Return the [x, y] coordinate for the center point of the cell that contains the specified text.  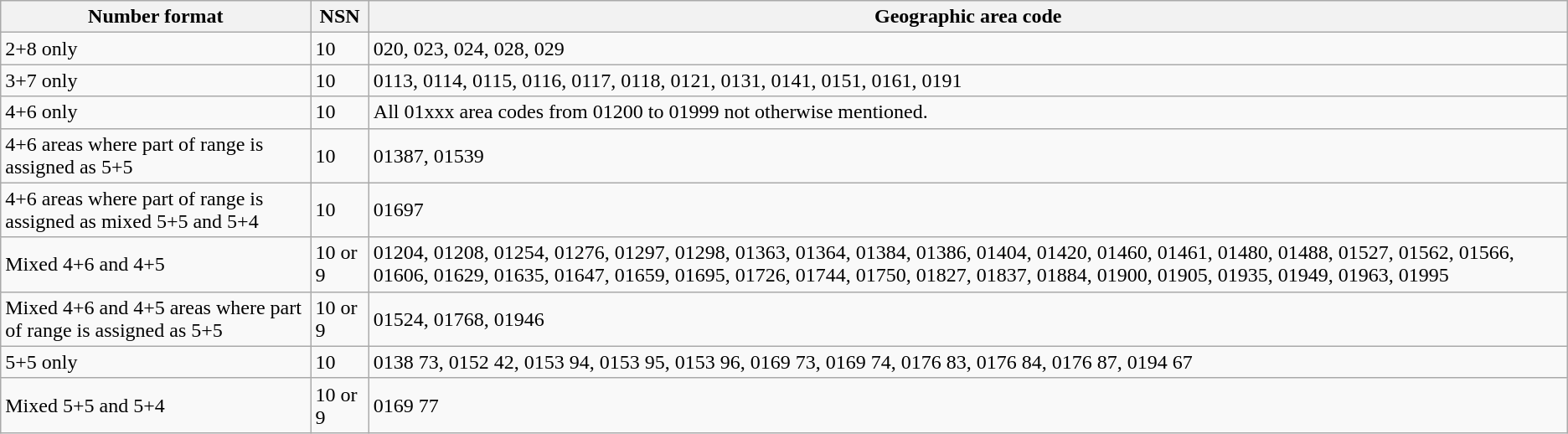
020, 023, 024, 028, 029 [968, 49]
01524, 01768, 01946 [968, 318]
4+6 areas where part of range is assigned as mixed 5+5 and 5+4 [156, 209]
4+6 areas where part of range is assigned as 5+5 [156, 156]
Mixed 4+6 and 4+5 areas where part of range is assigned as 5+5 [156, 318]
Mixed 5+5 and 5+4 [156, 406]
NSN [340, 17]
Geographic area code [968, 17]
0113, 0114, 0115, 0116, 0117, 0118, 0121, 0131, 0141, 0151, 0161, 0191 [968, 80]
Number format [156, 17]
3+7 only [156, 80]
4+6 only [156, 112]
0169 77 [968, 406]
5+5 only [156, 362]
Mixed 4+6 and 4+5 [156, 265]
01697 [968, 209]
All 01xxx area codes from 01200 to 01999 not otherwise mentioned. [968, 112]
0138 73, 0152 42, 0153 94, 0153 95, 0153 96, 0169 73, 0169 74, 0176 83, 0176 84, 0176 87, 0194 67 [968, 362]
2+8 only [156, 49]
01387, 01539 [968, 156]
